Pinpoint the cell where the given text exists, returning its (X, Y) midpoint coordinate. 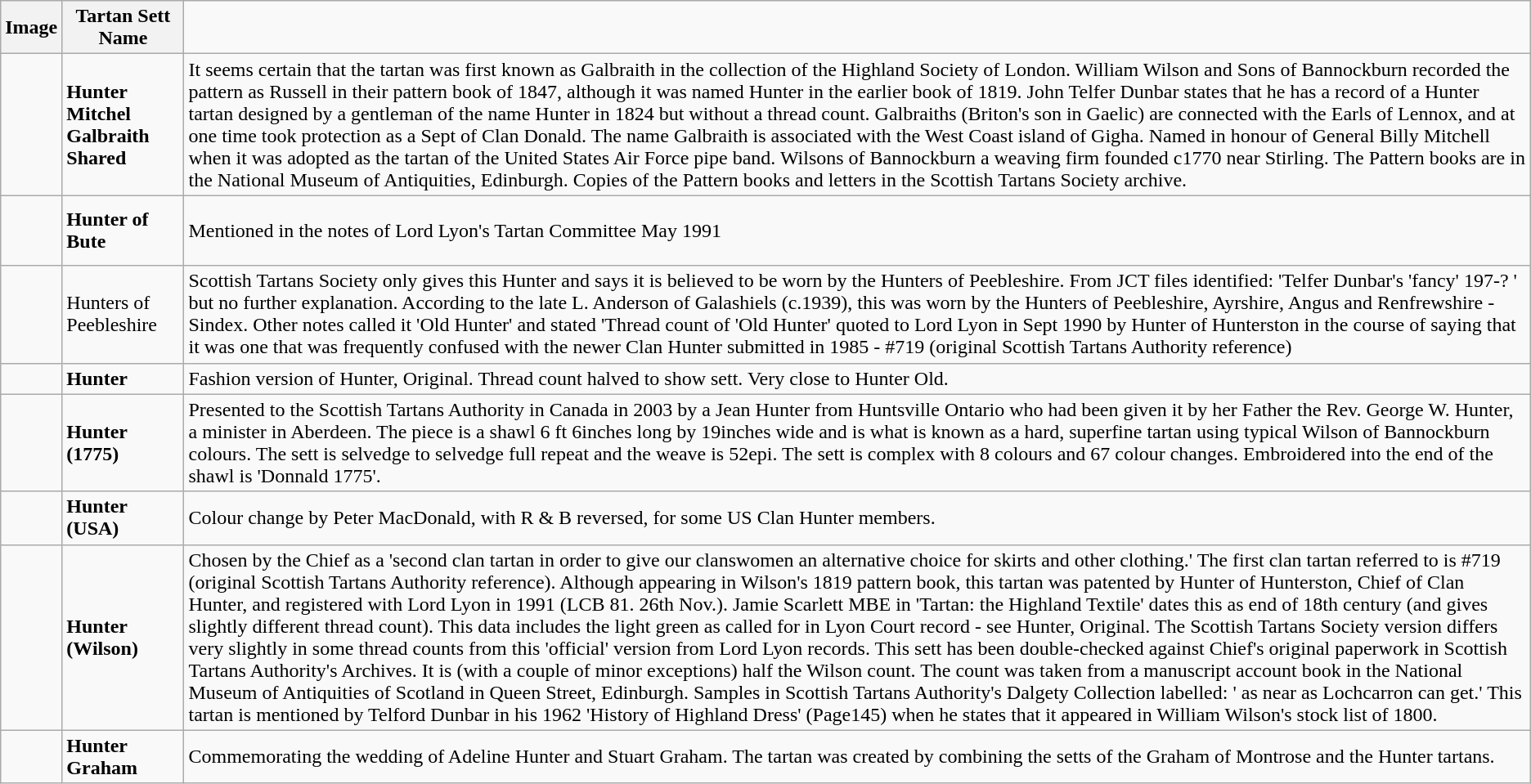
Fashion version of Hunter, Original. Thread count halved to show sett. Very close to Hunter Old. (857, 379)
Hunter (1775) (123, 443)
Colour change by Peter MacDonald, with R & B reversed, for some US Clan Hunter members. (857, 518)
Hunter (123, 379)
Hunters of Peebleshire (123, 314)
Hunter (Wilson) (123, 638)
Mentioned in the notes of Lord Lyon's Tartan Committee May 1991 (857, 231)
Hunter (USA) (123, 518)
Tartan Sett Name (123, 28)
Hunter Graham (123, 757)
Image (31, 28)
Hunter of Bute (123, 231)
Hunter Mitchel Galbraith Shared (123, 124)
